From the cell containing the given text, extract its center point as [X, Y] coordinate. 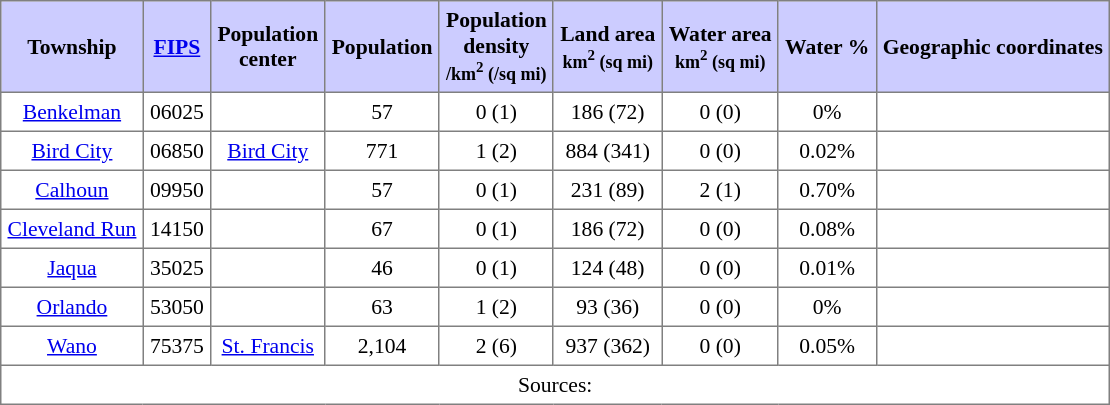
46 [382, 268]
75375 [176, 346]
Cleveland Run [72, 228]
0.02% [827, 150]
Jaqua [72, 268]
Township [72, 47]
0.01% [827, 268]
0.05% [827, 346]
Water areakm2 (sq mi) [720, 47]
231 (89) [607, 190]
Populationcenter [268, 47]
2 (6) [496, 346]
67 [382, 228]
06850 [176, 150]
Orlando [72, 306]
Land areakm2 (sq mi) [607, 47]
2,104 [382, 346]
06025 [176, 112]
0.70% [827, 190]
771 [382, 150]
884 (341) [607, 150]
Benkelman [72, 112]
09950 [176, 190]
93 (36) [607, 306]
Calhoun [72, 190]
14150 [176, 228]
63 [382, 306]
Water % [827, 47]
2 (1) [720, 190]
35025 [176, 268]
Geographic coordinates [993, 47]
53050 [176, 306]
Wano [72, 346]
FIPS [176, 47]
Population [382, 47]
St. Francis [268, 346]
124 (48) [607, 268]
Sources: [556, 384]
Populationdensity/km2 (/sq mi) [496, 47]
937 (362) [607, 346]
0.08% [827, 228]
